Find where the given text appears and provide that cell's center as [x, y] coordinate. 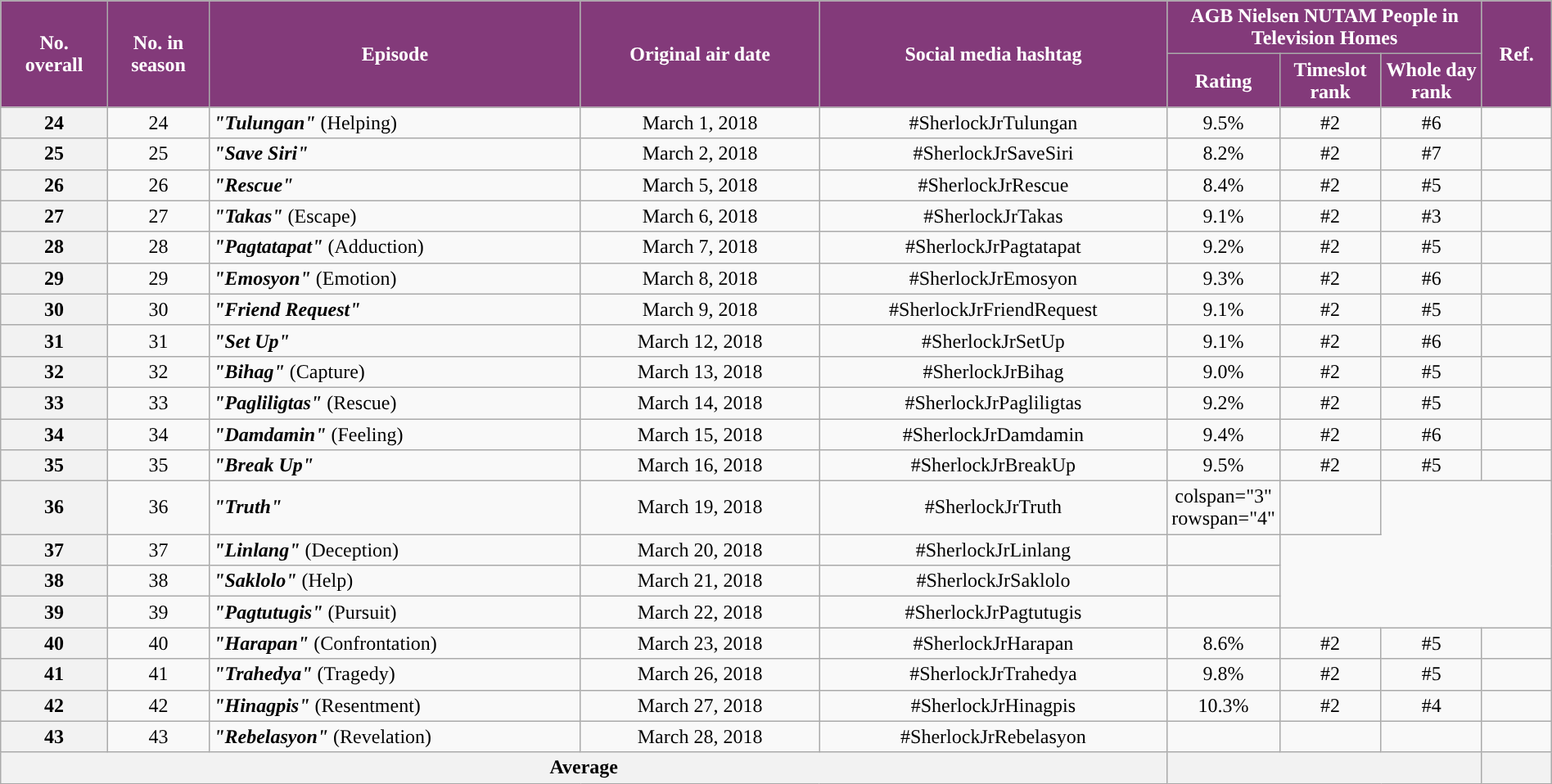
No.overall [54, 54]
"Rebelasyon" (Revelation) [395, 737]
#SherlockJrBihag [994, 372]
"Emosyon" (Emotion) [395, 278]
"Saklolo" (Help) [395, 581]
March 20, 2018 [700, 550]
March 12, 2018 [700, 340]
March 8, 2018 [700, 278]
March 23, 2018 [700, 643]
March 28, 2018 [700, 737]
No. inseason [158, 54]
#SherlockJrDamdamin [994, 435]
March 15, 2018 [700, 435]
9.3% [1224, 278]
#7 [1432, 154]
#SherlockJrBreakUp [994, 466]
#SherlockJrPagtatapat [994, 247]
March 19, 2018 [700, 507]
March 14, 2018 [700, 403]
"Pagtutugis" (Pursuit) [395, 612]
"Rescue" [395, 185]
#SherlockJrTruth [994, 507]
March 27, 2018 [700, 705]
8.4% [1224, 185]
"Trahedya" (Tragedy) [395, 674]
10.3% [1224, 705]
#SherlockJrSetUp [994, 340]
"Takas" (Escape) [395, 216]
"Truth" [395, 507]
8.2% [1224, 154]
9.0% [1224, 372]
March 2, 2018 [700, 154]
#SherlockJrPagtutugis [994, 612]
"Tulungan" (Helping) [395, 123]
March 5, 2018 [700, 185]
"Friend Request" [395, 309]
8.6% [1224, 643]
Episode [395, 54]
colspan="3" rowspan="4" [1224, 507]
"Pagtatapat" (Adduction) [395, 247]
AGB Nielsen NUTAM People in Television Homes [1324, 28]
Whole dayrank [1432, 80]
Rating [1224, 80]
Ref. [1516, 54]
#SherlockJrTakas [994, 216]
#4 [1432, 705]
Average [584, 768]
Original air date [700, 54]
9.4% [1224, 435]
March 13, 2018 [700, 372]
#SherlockJrHinagpis [994, 705]
#3 [1432, 216]
Social media hashtag [994, 54]
#SherlockJrRebelasyon [994, 737]
March 16, 2018 [700, 466]
"Break Up" [395, 466]
#SherlockJrSaveSiri [994, 154]
9.8% [1224, 674]
March 21, 2018 [700, 581]
March 26, 2018 [700, 674]
"Harapan" (Confrontation) [395, 643]
#SherlockJrTulungan [994, 123]
#SherlockJrSaklolo [994, 581]
"Damdamin" (Feeling) [395, 435]
#SherlockJrTrahedya [994, 674]
"Set Up" [395, 340]
March 1, 2018 [700, 123]
#SherlockJrPagliligtas [994, 403]
March 9, 2018 [700, 309]
"Pagliligtas" (Rescue) [395, 403]
#SherlockJrFriendRequest [994, 309]
"Linlang" (Deception) [395, 550]
#SherlockJrHarapan [994, 643]
#SherlockJrEmosyon [994, 278]
#SherlockJrRescue [994, 185]
March 6, 2018 [700, 216]
#SherlockJrLinlang [994, 550]
Timeslotrank [1330, 80]
March 22, 2018 [700, 612]
"Save Siri" [395, 154]
March 7, 2018 [700, 247]
"Bihag" (Capture) [395, 372]
"Hinagpis" (Resentment) [395, 705]
